Capture the cell that displays the provided text and extract its [x, y] central coordinate. 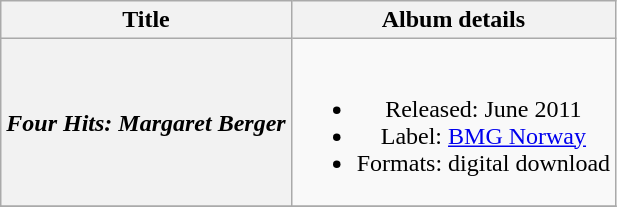
Released: June 2011Label: BMG NorwayFormats: digital download [453, 122]
Album details [453, 20]
Four Hits: Margaret Berger [146, 122]
Title [146, 20]
